Search for the cell housing the specified text and yield its (X, Y) center coordinate. 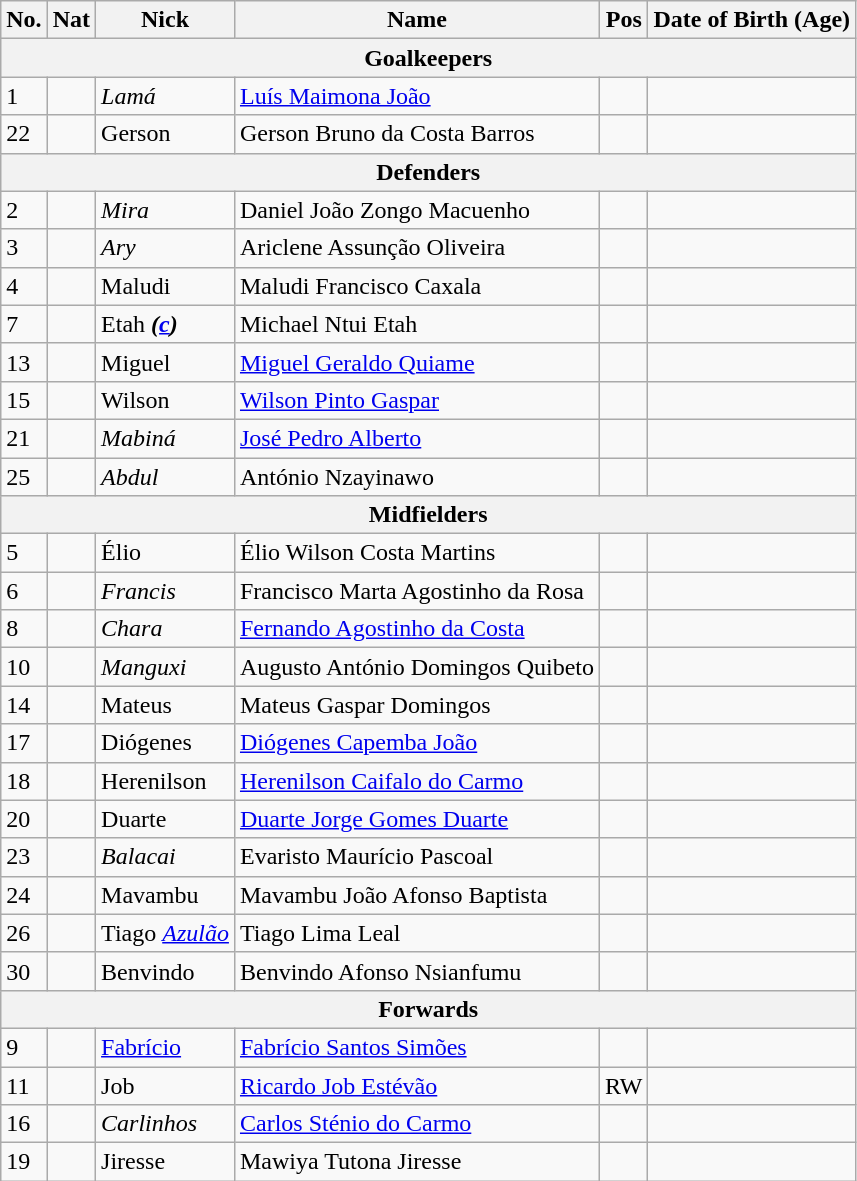
6 (24, 591)
30 (24, 971)
26 (24, 933)
8 (24, 629)
Forwards (428, 1009)
3 (24, 248)
4 (24, 286)
Date of Birth (Age) (752, 20)
Augusto António Domingos Quibeto (416, 667)
17 (24, 743)
7 (24, 324)
Jiresse (166, 1162)
Diógenes Capemba João (416, 743)
Mavambu (166, 895)
Nat (71, 20)
Maludi Francisco Caxala (416, 286)
Ary (166, 248)
Fabrício (166, 1047)
Wilson (166, 400)
Midfielders (428, 515)
Fernando Agostinho da Costa (416, 629)
Mavambu João Afonso Baptista (416, 895)
RW (624, 1085)
Benvindo Afonso Nsianfumu (416, 971)
Carlinhos (166, 1124)
Etah (c) (166, 324)
Herenilson (166, 781)
Miguel (166, 362)
Balacai (166, 857)
Job (166, 1085)
13 (24, 362)
No. (24, 20)
Luís Maimona João (416, 96)
5 (24, 553)
Gerson (166, 134)
Gerson Bruno da Costa Barros (416, 134)
Abdul (166, 477)
18 (24, 781)
11 (24, 1085)
21 (24, 438)
Evaristo Maurício Pascoal (416, 857)
16 (24, 1124)
Chara (166, 629)
2 (24, 210)
Mira (166, 210)
Tiago Lima Leal (416, 933)
Mateus Gaspar Domingos (416, 705)
Goalkeepers (428, 58)
Ariclene Assunção Oliveira (416, 248)
Michael Ntui Etah (416, 324)
1 (24, 96)
Francis (166, 591)
Lamá (166, 96)
António Nzayinawo (416, 477)
23 (24, 857)
Wilson Pinto Gaspar (416, 400)
22 (24, 134)
Carlos Sténio do Carmo (416, 1124)
Benvindo (166, 971)
Diógenes (166, 743)
25 (24, 477)
Duarte Jorge Gomes Duarte (416, 819)
Defenders (428, 172)
Fabrício Santos Simões (416, 1047)
Miguel Geraldo Quiame (416, 362)
Mabiná (166, 438)
Nick (166, 20)
19 (24, 1162)
Herenilson Caifalo do Carmo (416, 781)
Francisco Marta Agostinho da Rosa (416, 591)
Manguxi (166, 667)
9 (24, 1047)
Duarte (166, 819)
Élio Wilson Costa Martins (416, 553)
Maludi (166, 286)
Daniel João Zongo Macuenho (416, 210)
14 (24, 705)
Mateus (166, 705)
Ricardo Job Estévão (416, 1085)
Name (416, 20)
Pos (624, 20)
20 (24, 819)
José Pedro Alberto (416, 438)
15 (24, 400)
Élio (166, 553)
10 (24, 667)
24 (24, 895)
Mawiya Tutona Jiresse (416, 1162)
Tiago Azulão (166, 933)
